Return (X, Y) of the center of cell containing provided text 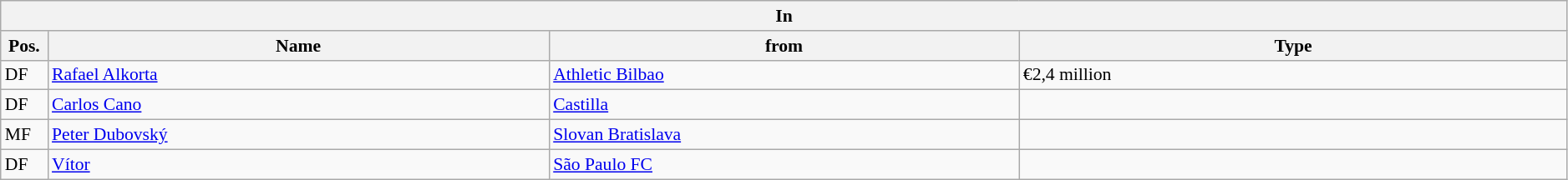
from (784, 46)
Type (1293, 46)
MF (24, 135)
Peter Dubovský (298, 135)
In (784, 16)
Athletic Bilbao (784, 75)
Pos. (24, 46)
Rafael Alkorta (298, 75)
Name (298, 46)
São Paulo FC (784, 164)
Slovan Bratislava (784, 135)
Vítor (298, 164)
Castilla (784, 105)
Carlos Cano (298, 105)
€2,4 million (1293, 75)
